From the cell containing the given text, extract its center point as [X, Y] coordinate. 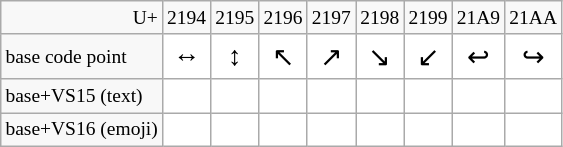
21A9 [478, 18]
2197 [331, 18]
↕ [235, 56]
U+ [82, 18]
2199 [428, 18]
base+VS15 (text) [82, 96]
2195 [235, 18]
↩ [478, 56]
↙ [428, 56]
↘ [380, 56]
↪ [534, 56]
↖ [283, 56]
↔ [186, 56]
base code point [82, 56]
2196 [283, 18]
2198 [380, 18]
21AA [534, 18]
↗ [331, 56]
base+VS16 (emoji) [82, 130]
2194 [186, 18]
